Pinpoint the cell where the given text exists, returning its (X, Y) midpoint coordinate. 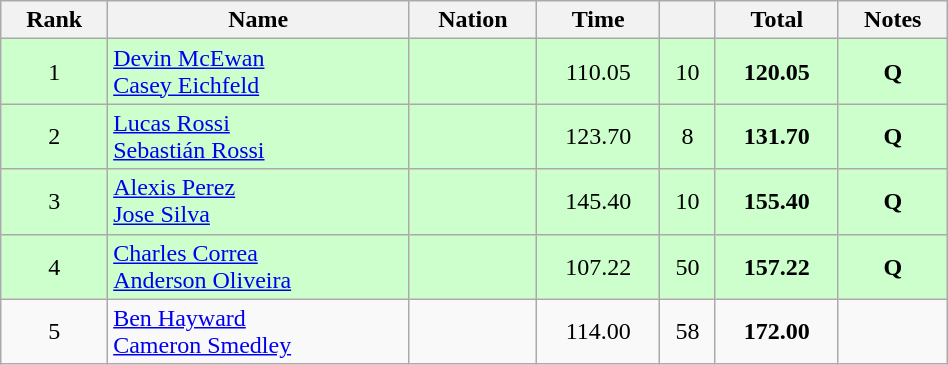
110.05 (598, 72)
Notes (892, 20)
50 (688, 266)
4 (54, 266)
Rank (54, 20)
2 (54, 136)
Devin McEwanCasey Eichfeld (258, 72)
Ben HaywardCameron Smedley (258, 332)
58 (688, 332)
131.70 (776, 136)
Name (258, 20)
172.00 (776, 332)
Total (776, 20)
3 (54, 202)
114.00 (598, 332)
Nation (473, 20)
155.40 (776, 202)
107.22 (598, 266)
123.70 (598, 136)
Alexis PerezJose Silva (258, 202)
5 (54, 332)
145.40 (598, 202)
Time (598, 20)
Lucas RossiSebastián Rossi (258, 136)
Charles CorreaAnderson Oliveira (258, 266)
157.22 (776, 266)
120.05 (776, 72)
8 (688, 136)
1 (54, 72)
